From the cell containing the given text, extract its center point as (x, y) coordinate. 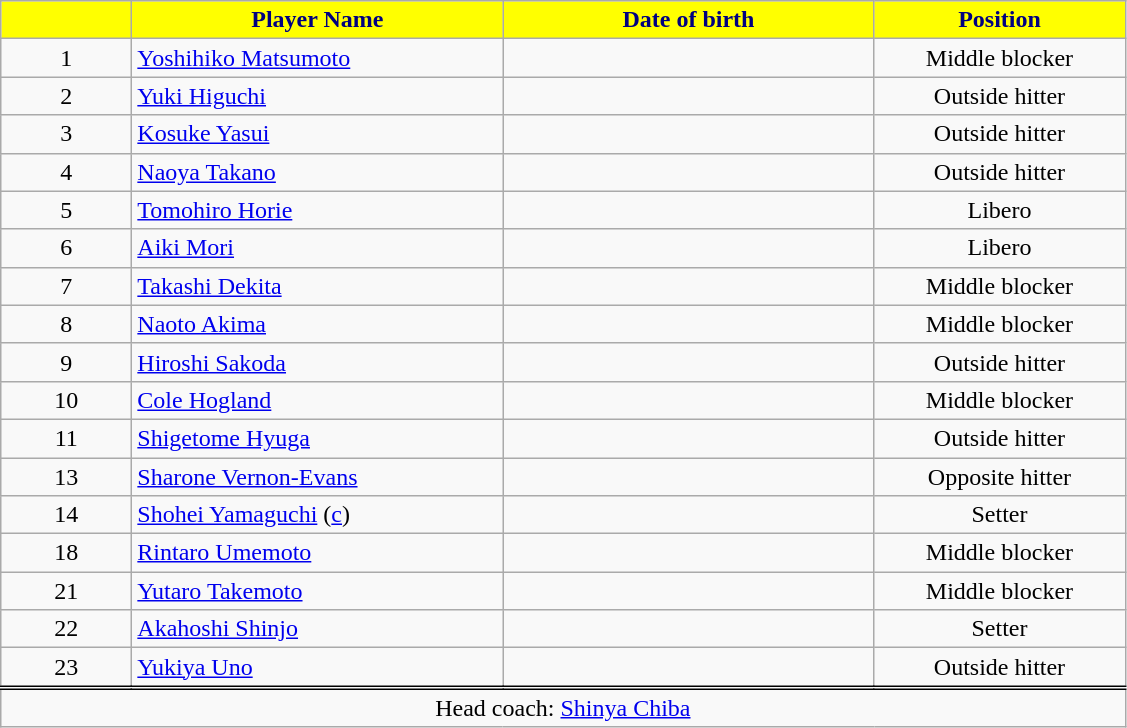
Yutaro Takemoto (318, 591)
Shigetome Hyuga (318, 438)
1 (66, 58)
Head coach: Shinya Chiba (563, 707)
3 (66, 134)
Tomohiro Horie (318, 210)
23 (66, 668)
9 (66, 362)
Rintaro Umemoto (318, 553)
18 (66, 553)
Takashi Dekita (318, 286)
22 (66, 629)
Shohei Yamaguchi (c) (318, 515)
13 (66, 477)
Opposite hitter (1000, 477)
Hiroshi Sakoda (318, 362)
Yuki Higuchi (318, 96)
Aiki Mori (318, 248)
2 (66, 96)
8 (66, 324)
Yukiya Uno (318, 668)
Naoto Akima (318, 324)
Kosuke Yasui (318, 134)
21 (66, 591)
4 (66, 172)
Date of birth (688, 20)
11 (66, 438)
10 (66, 400)
Player Name (318, 20)
Naoya Takano (318, 172)
Akahoshi Shinjo (318, 629)
14 (66, 515)
Cole Hogland (318, 400)
Position (1000, 20)
5 (66, 210)
6 (66, 248)
Yoshihiko Matsumoto (318, 58)
Sharone Vernon-Evans (318, 477)
7 (66, 286)
